Pinpoint the cell where the given text exists, returning its [x, y] midpoint coordinate. 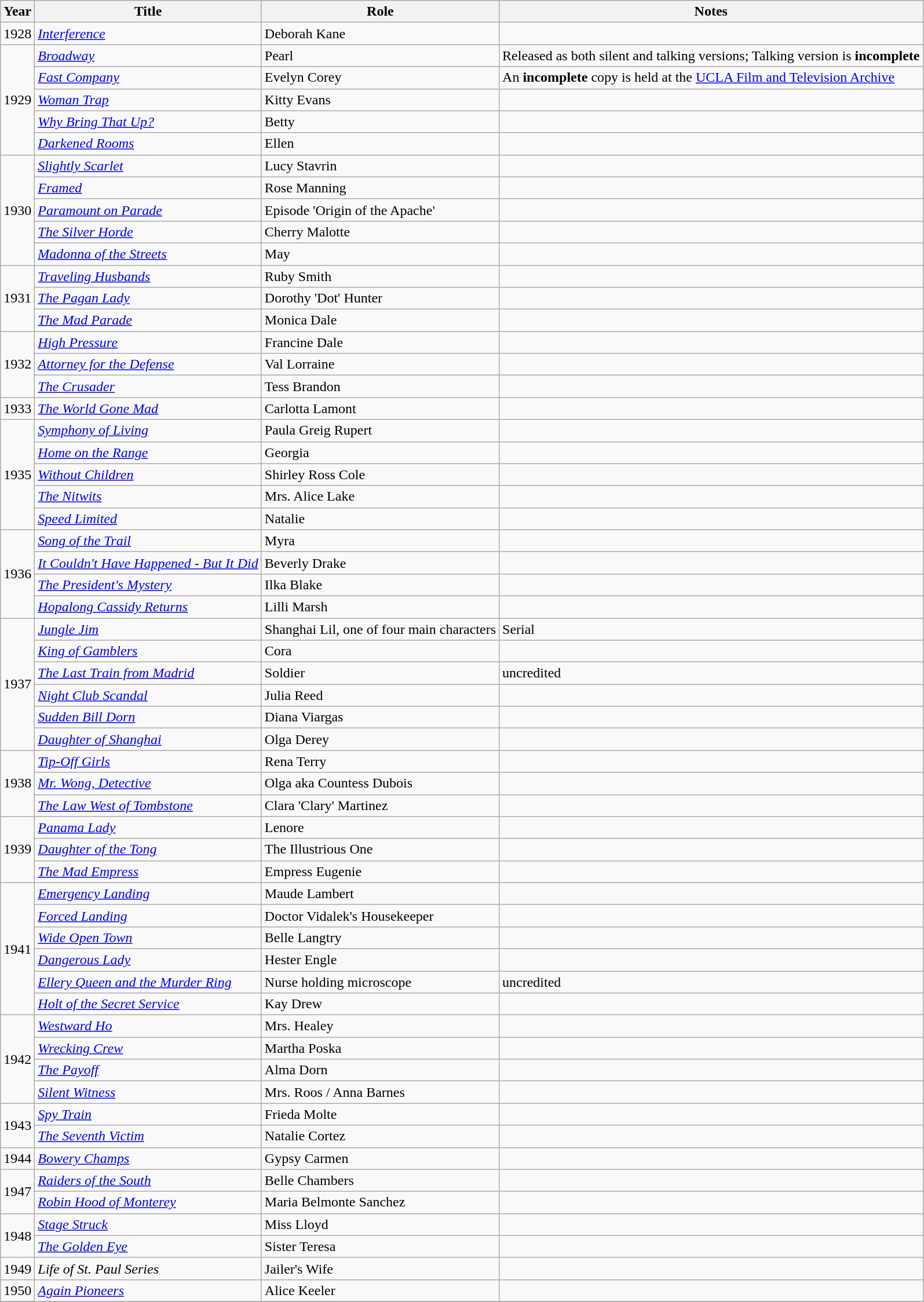
King of Gamblers [148, 651]
Cora [380, 651]
The Last Train from Madrid [148, 673]
Hester Engle [380, 960]
Rena Terry [380, 761]
Kitty Evans [380, 100]
Shanghai Lil, one of four main characters [380, 629]
Julia Reed [380, 695]
1935 [17, 475]
Paula Greig Rupert [380, 431]
Attorney for the Defense [148, 364]
1938 [17, 783]
May [380, 254]
Again Pioneers [148, 1290]
Dorothy 'Dot' Hunter [380, 298]
The World Gone Mad [148, 409]
Holt of the Secret Service [148, 1004]
Mr. Wong, Detective [148, 783]
1937 [17, 684]
Olga aka Countess Dubois [380, 783]
Broadway [148, 56]
Maude Lambert [380, 893]
Daughter of the Tong [148, 849]
Soldier [380, 673]
Monica Dale [380, 320]
Stage Struck [148, 1224]
Deborah Kane [380, 34]
Martha Poska [380, 1048]
1950 [17, 1290]
Georgia [380, 453]
Natalie [380, 519]
Ruby Smith [380, 276]
Dangerous Lady [148, 960]
Doctor Vidalek's Housekeeper [380, 916]
Framed [148, 188]
Robin Hood of Monterey [148, 1202]
1936 [17, 574]
Madonna of the Streets [148, 254]
The Mad Empress [148, 871]
Mrs. Alice Lake [380, 497]
Pearl [380, 56]
Lenore [380, 827]
Kay Drew [380, 1004]
Panama Lady [148, 827]
Silent Witness [148, 1092]
1942 [17, 1059]
1943 [17, 1125]
Forced Landing [148, 916]
Emergency Landing [148, 893]
Belle Langtry [380, 938]
Clara 'Clary' Martinez [380, 805]
Notes [711, 12]
1941 [17, 949]
Night Club Scandal [148, 695]
Rose Manning [380, 188]
Wide Open Town [148, 938]
Year [17, 12]
1939 [17, 849]
Myra [380, 541]
The Pagan Lady [148, 298]
Belle Chambers [380, 1180]
Raiders of the South [148, 1180]
Paramount on Parade [148, 210]
1932 [17, 364]
Carlotta Lamont [380, 409]
The Mad Parade [148, 320]
Sudden Bill Dorn [148, 717]
Serial [711, 629]
Diana Viargas [380, 717]
Without Children [148, 475]
Beverly Drake [380, 563]
The Golden Eye [148, 1246]
Tip-Off Girls [148, 761]
Bowery Champs [148, 1158]
An incomplete copy is held at the UCLA Film and Television Archive [711, 78]
The Illustrious One [380, 849]
The Crusader [148, 386]
Betty [380, 122]
Olga Derey [380, 739]
Wrecking Crew [148, 1048]
Why Bring That Up? [148, 122]
Darkened Rooms [148, 144]
The Payoff [148, 1070]
Life of St. Paul Series [148, 1268]
Jungle Jim [148, 629]
Natalie Cortez [380, 1136]
1929 [17, 100]
1931 [17, 298]
Title [148, 12]
1947 [17, 1191]
Lucy Stavrin [380, 166]
Daughter of Shanghai [148, 739]
Nurse holding microscope [380, 982]
High Pressure [148, 342]
Val Lorraine [380, 364]
The President's Mystery [148, 585]
Fast Company [148, 78]
Traveling Husbands [148, 276]
Interference [148, 34]
The Silver Horde [148, 232]
Ilka Blake [380, 585]
Miss Lloyd [380, 1224]
Cherry Malotte [380, 232]
Ellen [380, 144]
Woman Trap [148, 100]
1944 [17, 1158]
Jailer's Wife [380, 1268]
It Couldn't Have Happened - But It Did [148, 563]
Alma Dorn [380, 1070]
The Law West of Tombstone [148, 805]
Episode 'Origin of the Apache' [380, 210]
Maria Belmonte Sanchez [380, 1202]
Song of the Trail [148, 541]
Role [380, 12]
1930 [17, 210]
Spy Train [148, 1114]
Home on the Range [148, 453]
Mrs. Roos / Anna Barnes [380, 1092]
1948 [17, 1235]
1933 [17, 409]
Lilli Marsh [380, 607]
Mrs. Healey [380, 1026]
The Nitwits [148, 497]
Tess Brandon [380, 386]
Speed Limited [148, 519]
Symphony of Living [148, 431]
Gypsy Carmen [380, 1158]
Empress Eugenie [380, 871]
Evelyn Corey [380, 78]
Sister Teresa [380, 1246]
Francine Dale [380, 342]
Westward Ho [148, 1026]
Frieda Molte [380, 1114]
Slightly Scarlet [148, 166]
Ellery Queen and the Murder Ring [148, 982]
1928 [17, 34]
Hopalong Cassidy Returns [148, 607]
Shirley Ross Cole [380, 475]
The Seventh Victim [148, 1136]
1949 [17, 1268]
Alice Keeler [380, 1290]
Released as both silent and talking versions; Talking version is incomplete [711, 56]
